Return the (x, y) coordinate for the center point of the cell that contains the specified text.  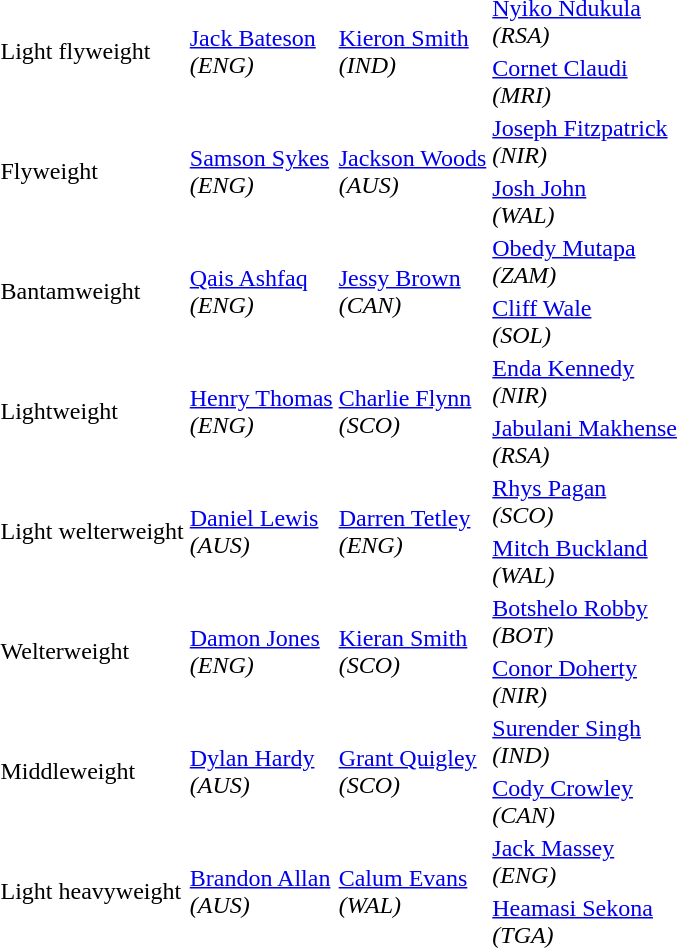
Kieran Smith (SCO) (412, 652)
Damon Jones (ENG) (261, 652)
Darren Tetley (ENG) (412, 532)
Charlie Flynn (SCO) (412, 412)
Jackson Woods (AUS) (412, 172)
Grant Quigley (SCO) (412, 772)
Jessy Brown (CAN) (412, 292)
Daniel Lewis (AUS) (261, 532)
Dylan Hardy (AUS) (261, 772)
Henry Thomas (ENG) (261, 412)
Samson Sykes (ENG) (261, 172)
Qais Ashfaq (ENG) (261, 292)
